Return the [x, y] coordinate for the center point of the cell that contains the specified text.  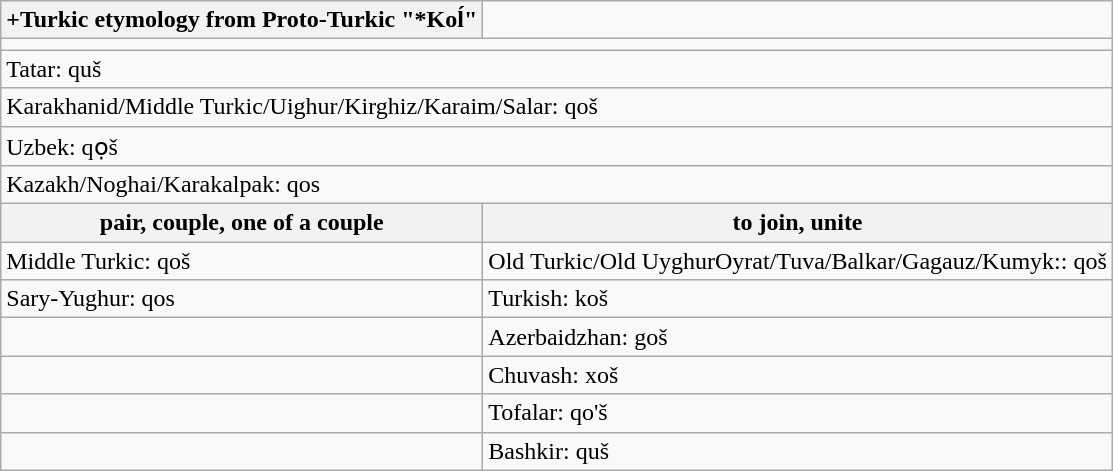
Azerbaidzhan: goš [798, 337]
Sary-Yughur: qos [242, 299]
Old Turkic/Old UyghurOyrat/Tuva/Balkar/Gagauz/Kumyk:: qoš [798, 261]
Uzbek: qọš [557, 146]
Chuvash: xoš [798, 375]
Turkish: koš [798, 299]
Tofalar: qo'š [798, 413]
Tatar: quš [557, 69]
Bashkir: quš [798, 451]
Kazakh/Noghai/Karakalpak: qos [557, 185]
+Turkic etymology from Proto-Turkic "*Koĺ" [242, 20]
to join, unite [798, 223]
Karakhanid/Middle Turkic/Uighur/Kirghiz/Karaim/Salar: qoš [557, 107]
Middle Turkic: qoš [242, 261]
pair, couple, one of a couple [242, 223]
